Identify which cell holds the provided text, then report its (X, Y) central coordinate. 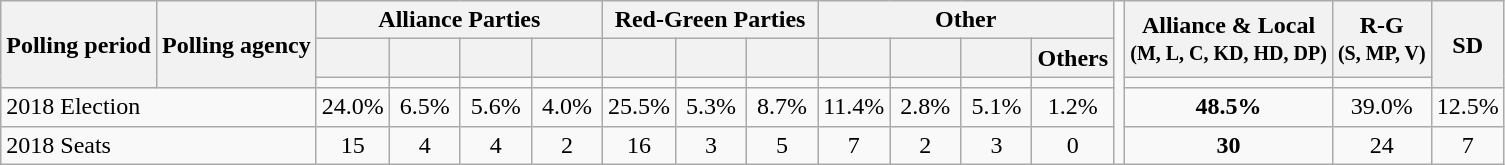
R-G(S, MP, V) (1382, 39)
25.5% (638, 107)
5 (782, 145)
2.8% (926, 107)
Others (1073, 58)
SD (1468, 44)
5.3% (712, 107)
Red-Green Parties (710, 20)
2018 Election (158, 107)
30 (1229, 145)
1.2% (1073, 107)
11.4% (854, 107)
5.6% (496, 107)
12.5% (1468, 107)
8.7% (782, 107)
48.5% (1229, 107)
24 (1382, 145)
39.0% (1382, 107)
6.5% (424, 107)
5.1% (996, 107)
15 (352, 145)
24.0% (352, 107)
Polling agency (236, 44)
Other (966, 20)
Polling period (79, 44)
2018 Seats (158, 145)
4.0% (566, 107)
0 (1073, 145)
Alliance Parties (459, 20)
16 (638, 145)
Alliance & Local(M, L, C, KD, HD, DP) (1229, 39)
